Pinpoint the cell where the given text exists, returning its [x, y] midpoint coordinate. 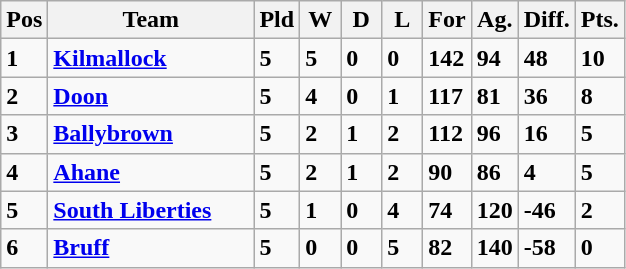
3 [24, 134]
-46 [546, 210]
142 [447, 58]
Kilmallock [151, 58]
48 [546, 58]
Ahane [151, 172]
Diff. [546, 20]
Ag. [494, 20]
16 [546, 134]
94 [494, 58]
10 [600, 58]
South Liberties [151, 210]
W [320, 20]
D [362, 20]
140 [494, 248]
90 [447, 172]
112 [447, 134]
Bruff [151, 248]
96 [494, 134]
81 [494, 96]
82 [447, 248]
36 [546, 96]
Team [151, 20]
Pld [277, 20]
117 [447, 96]
86 [494, 172]
120 [494, 210]
-58 [546, 248]
Doon [151, 96]
For [447, 20]
Pts. [600, 20]
Pos [24, 20]
Ballybrown [151, 134]
8 [600, 96]
6 [24, 248]
74 [447, 210]
L [402, 20]
